Find where the given text appears and provide that cell's center as [x, y] coordinate. 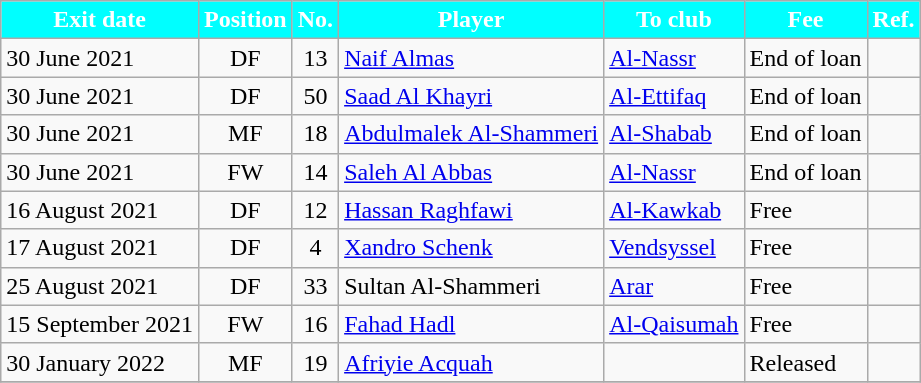
Ref. [894, 20]
Arar [674, 286]
Al-Kawkab [674, 210]
19 [315, 362]
Al-Qaisumah [674, 324]
Exit date [100, 20]
Position [245, 20]
Al-Shabab [674, 134]
14 [315, 172]
17 August 2021 [100, 248]
Hassan Raghfawi [472, 210]
4 [315, 248]
Afriyie Acquah [472, 362]
Sultan Al-Shammeri [472, 286]
Abdulmalek Al-Shammeri [472, 134]
Al-Ettifaq [674, 96]
12 [315, 210]
Saad Al Khayri [472, 96]
Fahad Hadl [472, 324]
Naif Almas [472, 58]
Player [472, 20]
30 January 2022 [100, 362]
50 [315, 96]
16 [315, 324]
18 [315, 134]
25 August 2021 [100, 286]
No. [315, 20]
Released [806, 362]
33 [315, 286]
To club [674, 20]
13 [315, 58]
Saleh Al Abbas [472, 172]
Vendsyssel [674, 248]
Fee [806, 20]
Xandro Schenk [472, 248]
16 August 2021 [100, 210]
15 September 2021 [100, 324]
